Provide the (X, Y) coordinate of the cell's center where the given text is located.  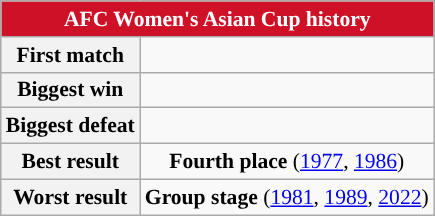
Biggest win (70, 90)
Biggest defeat (70, 126)
First match (70, 55)
Fourth place (1977, 1986) (287, 162)
Worst result (70, 197)
AFC Women's Asian Cup history (218, 19)
Best result (70, 162)
Group stage (1981, 1989, 2022) (287, 197)
